Pinpoint the cell where the given text exists, returning its (X, Y) midpoint coordinate. 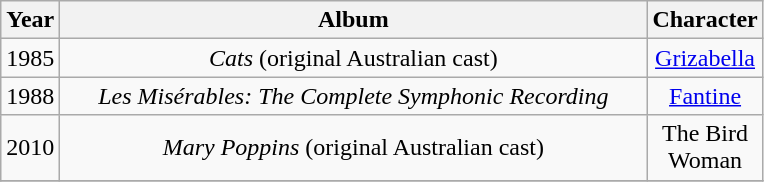
Cats (original Australian cast) (354, 58)
Mary Poppins (original Australian cast) (354, 148)
Character (705, 20)
1988 (30, 96)
Album (354, 20)
Year (30, 20)
1985 (30, 58)
2010 (30, 148)
Grizabella (705, 58)
Les Misérables: The Complete Symphonic Recording (354, 96)
The Bird Woman (705, 148)
Fantine (705, 96)
